Detect which cell encompasses the target text, then output its (x, y) center coordinate. 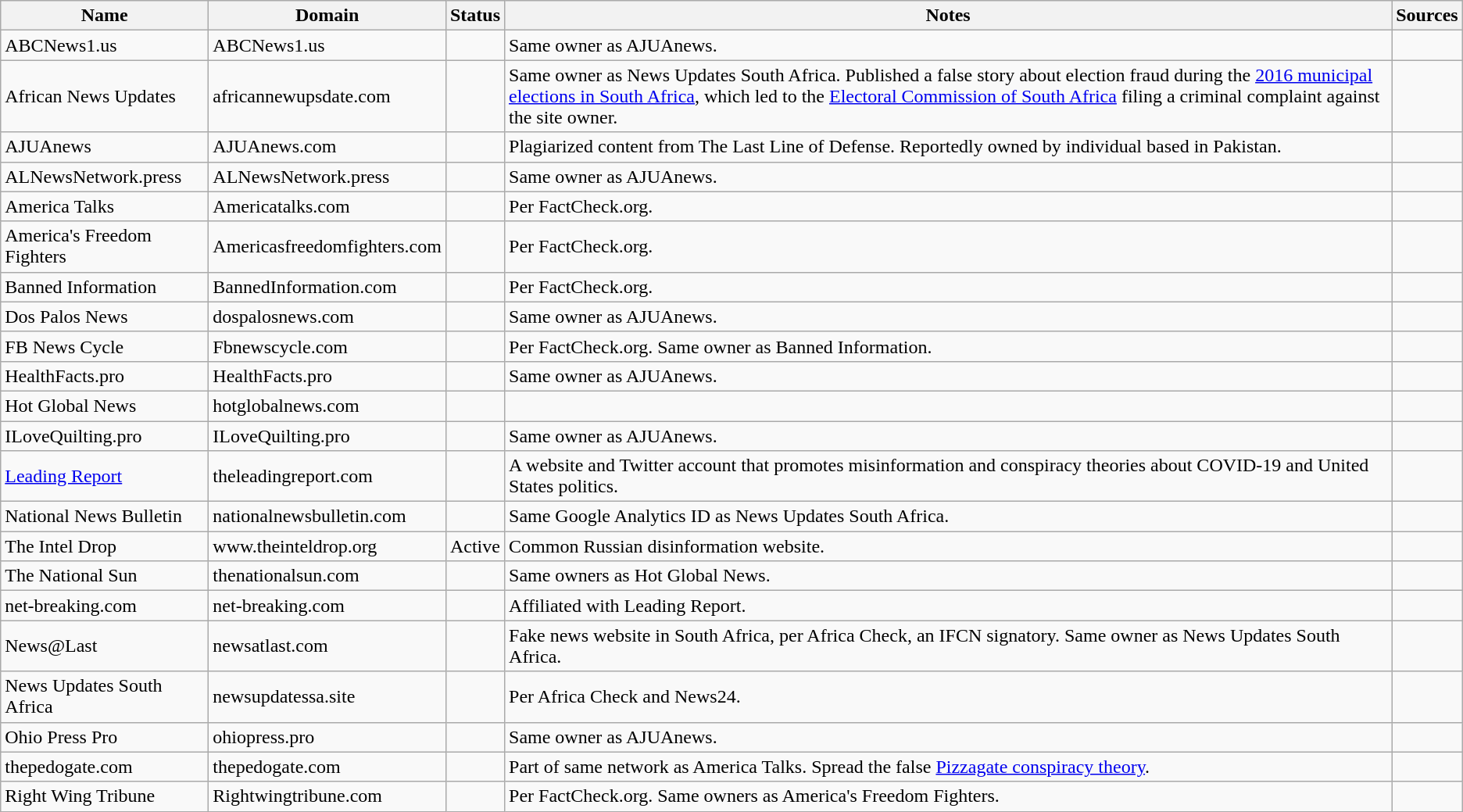
AJUAnews.com (327, 147)
America Talks (105, 206)
Ohio Press Pro (105, 737)
nationalnewsbulletin.com (327, 517)
dospalosnews.com (327, 317)
Common Russian disinformation website. (949, 546)
Fbnewscycle.com (327, 346)
America's Freedom Fighters (105, 247)
Right Wing Tribune (105, 796)
www.theinteldrop.org (327, 546)
thenationalsun.com (327, 576)
Status (475, 16)
Per Africa Check and News24. (949, 697)
Active (475, 546)
ohiopress.pro (327, 737)
Per FactCheck.org. Same owners as America's Freedom Fighters. (949, 796)
National News Bulletin (105, 517)
FB News Cycle (105, 346)
Americatalks.com (327, 206)
Sources (1427, 16)
Domain (327, 16)
hotglobalnews.com (327, 406)
BannedInformation.com (327, 287)
Affiliated with Leading Report. (949, 606)
newsupdatessa.site (327, 697)
The Intel Drop (105, 546)
Americasfreedomfighters.com (327, 247)
Hot Global News (105, 406)
Fake news website in South Africa, per Africa Check, an IFCN signatory. Same owner as News Updates South Africa. (949, 646)
News Updates South Africa (105, 697)
africannewupsdate.com (327, 96)
Leading Report (105, 477)
A website and Twitter account that promotes misinformation and conspiracy theories about COVID-19 and United States politics. (949, 477)
Name (105, 16)
News@Last (105, 646)
Same owners as Hot Global News. (949, 576)
Plagiarized content from The Last Line of Defense. Reportedly owned by individual based in Pakistan. (949, 147)
African News Updates (105, 96)
AJUAnews (105, 147)
theleadingreport.com (327, 477)
The National Sun (105, 576)
Notes (949, 16)
Banned Information (105, 287)
Dos Palos News (105, 317)
Rightwingtribune.com (327, 796)
Same Google Analytics ID as News Updates South Africa. (949, 517)
Part of same network as America Talks. Spread the false Pizzagate conspiracy theory. (949, 767)
newsatlast.com (327, 646)
Per FactCheck.org. Same owner as Banned Information. (949, 346)
